Return the [x, y] coordinate for the center point of the cell that contains the specified text.  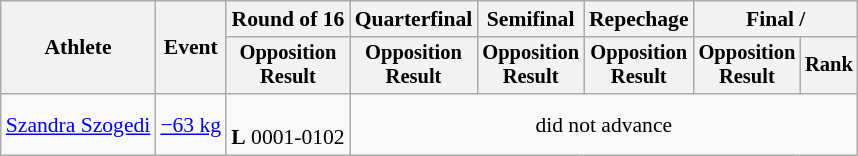
did not advance [604, 124]
Szandra Szogedi [78, 124]
L 0001-0102 [288, 124]
−63 kg [190, 124]
Round of 16 [288, 19]
Repechage [639, 19]
Final / [776, 19]
Semifinal [530, 19]
Athlete [78, 48]
Rank [829, 66]
Event [190, 48]
Quarterfinal [414, 19]
